Output the (x, y) coordinate of the center of the cell containing the given text.  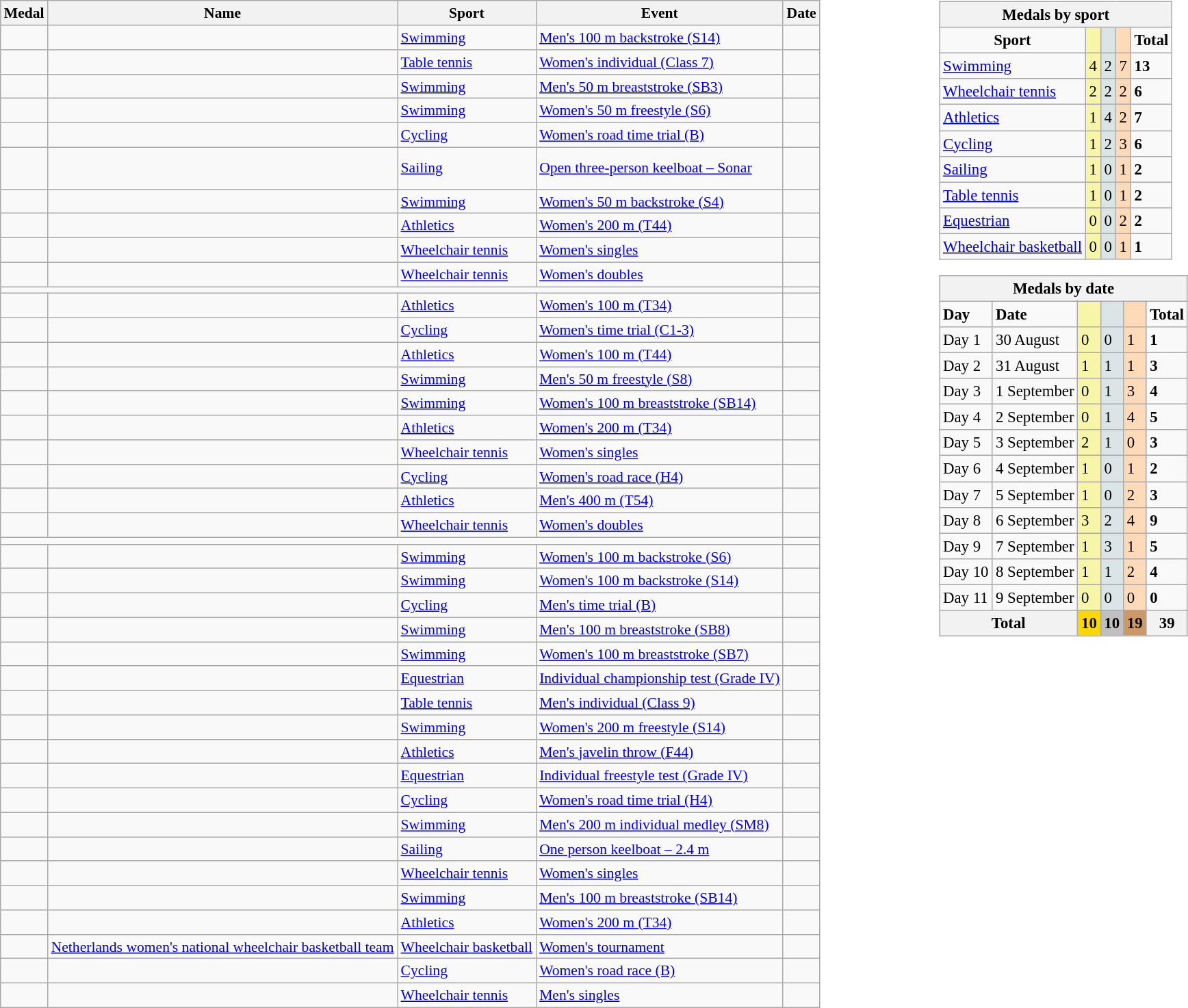
Day 2 (966, 366)
Day 9 (966, 546)
Women's road race (B) (660, 971)
Men's 50 m breaststroke (SB3) (660, 86)
9 September (1035, 597)
Women's 200 m freestyle (S14) (660, 727)
1 September (1035, 391)
Name (223, 13)
9 (1167, 520)
Women's 50 m freestyle (S6) (660, 111)
Day 1 (966, 340)
One person keelboat – 2.4 m (660, 849)
Day 8 (966, 520)
Men's time trial (B) (660, 605)
4 September (1035, 469)
Women's road race (H4) (660, 476)
19 (1135, 623)
31 August (1035, 366)
Day (966, 314)
Men's 50 m freestyle (S8) (660, 379)
Women's 100 m (T44) (660, 354)
Day 10 (966, 571)
3 September (1035, 443)
Men's javelin throw (F44) (660, 751)
6 September (1035, 520)
Men's 100 m backstroke (S14) (660, 38)
Medals by date (1063, 289)
Women's 50 m backstroke (S4) (660, 201)
Day 11 (966, 597)
Day 5 (966, 443)
39 (1167, 623)
Medal (25, 13)
Women's individual (Class 7) (660, 62)
Day 7 (966, 495)
Men's individual (Class 9) (660, 703)
Women's 100 m (T34) (660, 306)
7 September (1035, 546)
Day 4 (966, 417)
Individual championship test (Grade IV) (660, 678)
Open three-person keelboat – Sonar (660, 168)
Event (660, 13)
Women's road time trial (B) (660, 135)
Medals by sport (1056, 15)
Men's singles (660, 995)
Men's 100 m breaststroke (SB8) (660, 630)
Women's 100 m backstroke (S6) (660, 556)
8 September (1035, 571)
Men's 100 m breaststroke (SB14) (660, 898)
Women's time trial (C1-3) (660, 330)
Day 3 (966, 391)
Men's 200 m individual medley (SM8) (660, 825)
Netherlands women's national wheelchair basketball team (223, 946)
Women's 200 m (T44) (660, 226)
Day 6 (966, 469)
Women's 100 m breaststroke (SB7) (660, 654)
Women's tournament (660, 946)
30 August (1035, 340)
2 September (1035, 417)
5 September (1035, 495)
Women's 100 m breaststroke (SB14) (660, 403)
Women's road time trial (H4) (660, 800)
Individual freestyle test (Grade IV) (660, 776)
13 (1151, 66)
Men's 400 m (T54) (660, 501)
Women's 100 m backstroke (S14) (660, 581)
